Extract the [X, Y] coordinate from the center of the cell holding the provided text.  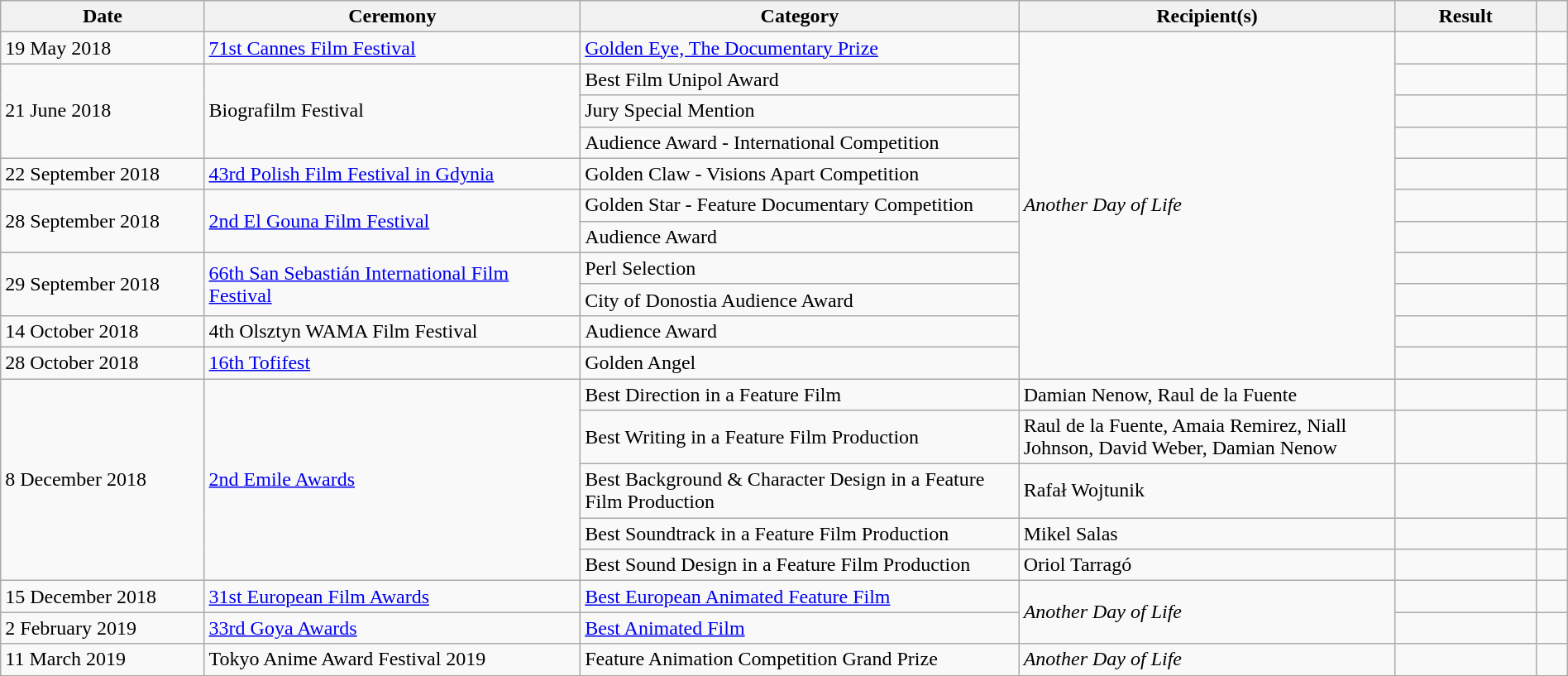
8 December 2018 [103, 480]
4th Olsztyn WAMA Film Festival [392, 331]
Rafał Wojtunik [1207, 491]
Best Film Unipol Award [800, 79]
14 October 2018 [103, 331]
Feature Animation Competition Grand Prize [800, 659]
Jury Special Mention [800, 111]
Best Soundtrack in a Feature Film Production [800, 534]
Oriol Tarragó [1207, 565]
City of Donostia Audience Award [800, 300]
31st European Film Awards [392, 597]
21 June 2018 [103, 111]
15 December 2018 [103, 597]
Perl Selection [800, 268]
28 September 2018 [103, 221]
71st Cannes Film Festival [392, 48]
Result [1465, 17]
Mikel Salas [1207, 534]
2nd El Gouna Film Festival [392, 221]
Best Sound Design in a Feature Film Production [800, 565]
19 May 2018 [103, 48]
Best Writing in a Feature Film Production [800, 437]
43rd Polish Film Festival in Gdynia [392, 174]
Damian Nenow, Raul de la Fuente [1207, 395]
Best Direction in a Feature Film [800, 395]
Best Animated Film [800, 628]
28 October 2018 [103, 362]
Category [800, 17]
Tokyo Anime Award Festival 2019 [392, 659]
Date [103, 17]
Golden Claw - Visions Apart Competition [800, 174]
Golden Star - Feature Documentary Competition [800, 205]
11 March 2019 [103, 659]
33rd Goya Awards [392, 628]
Best European Animated Feature Film [800, 597]
Raul de la Fuente, Amaia Remirez, Niall Johnson, David Weber, Damian Nenow [1207, 437]
Golden Angel [800, 362]
Ceremony [392, 17]
29 September 2018 [103, 284]
Best Background & Character Design in a Feature Film Production [800, 491]
2nd Emile Awards [392, 480]
Recipient(s) [1207, 17]
Golden Eye, The Documentary Prize [800, 48]
22 September 2018 [103, 174]
66th San Sebastián International Film Festival [392, 284]
2 February 2019 [103, 628]
Biografilm Festival [392, 111]
Audience Award - International Competition [800, 142]
16th Tofifest [392, 362]
